Detect which cell encompasses the target text, then output its [X, Y] center coordinate. 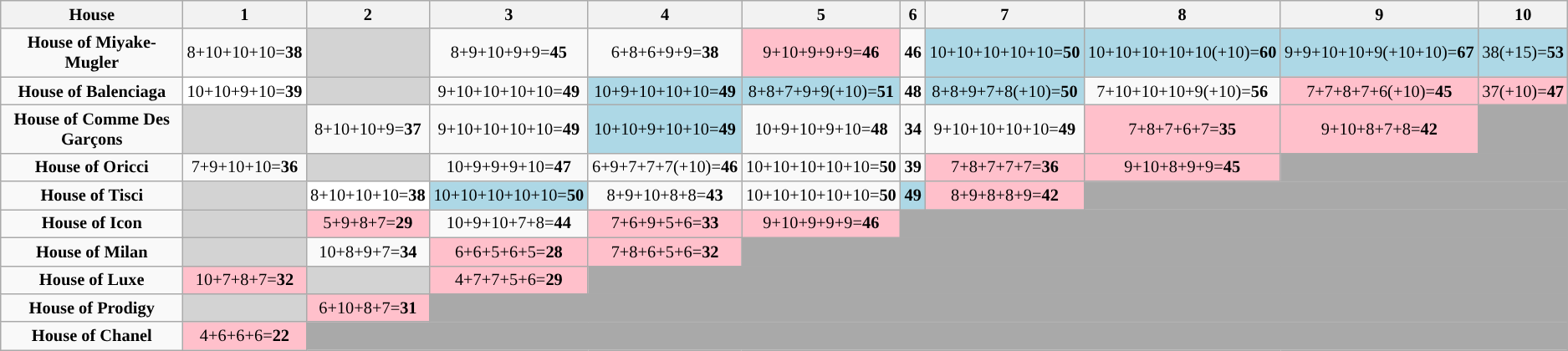
9 [1379, 14]
34 [913, 129]
5 [821, 14]
46 [913, 53]
10 [1522, 14]
37(+10)=47 [1522, 91]
House of Icon [92, 223]
House [92, 14]
8+8+9+7+8(+10)=50 [1005, 91]
7+8+7+7+7=36 [1005, 167]
6+10+8+7=31 [368, 308]
9+10+8+9+9=45 [1182, 167]
House of Oricci [92, 167]
10+9+9+9+10=47 [509, 167]
1 [244, 14]
7+8+7+6+7=35 [1182, 129]
6+6+5+6+5=28 [509, 252]
House of Milan [92, 252]
House of Luxe [92, 280]
7+10+10+10+9(+10)=56 [1182, 91]
House of Comme Des Garçons [92, 129]
8+9+10+8+8=43 [665, 196]
10+9+10+7+8=44 [509, 223]
9+9+10+10+9(+10+10)=67 [1379, 53]
38(+15)=53 [1522, 53]
7+9+10+10=36 [244, 167]
10+9+10+9+10=48 [821, 129]
8+9+10+9+9=45 [509, 53]
House of Balenciaga [92, 91]
8 [1182, 14]
10+7+8+7=32 [244, 280]
8+8+7+9+9(+10)=51 [821, 91]
8+10+10+9=37 [368, 129]
House of Prodigy [92, 308]
6+9+7+7+7(+10)=46 [665, 167]
10+9+10+10+10=49 [665, 91]
5+9+8+7=29 [368, 223]
7+7+8+7+6(+10)=45 [1379, 91]
7+6+9+5+6=33 [665, 223]
2 [368, 14]
10+10+10+10+10(+10)=60 [1182, 53]
6+8+6+9+9=38 [665, 53]
House of Miyake-Mugler [92, 53]
10+8+9+7=34 [368, 252]
3 [509, 14]
House of Tisci [92, 196]
10+10+9+10=39 [244, 91]
4 [665, 14]
4+7+7+5+6=29 [509, 280]
10+10+9+10+10=49 [665, 129]
4+6+6+6=22 [244, 336]
7+8+6+5+6=32 [665, 252]
39 [913, 167]
6 [913, 14]
48 [913, 91]
7 [1005, 14]
House of Chanel [92, 336]
9+10+8+7+8=42 [1379, 129]
49 [913, 196]
8+9+8+8+9=42 [1005, 196]
